Pinpoint the cell where the given text exists, returning its [X, Y] midpoint coordinate. 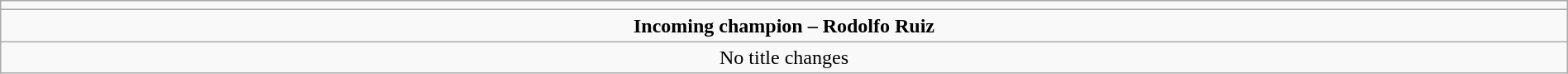
No title changes [784, 57]
Incoming champion – Rodolfo Ruiz [784, 26]
